Scan for the cell matching the given text and deliver its (X, Y) coordinate at center. 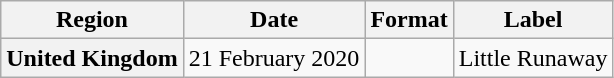
Little Runaway (533, 58)
21 February 2020 (274, 58)
Label (533, 20)
Date (274, 20)
Region (92, 20)
Format (409, 20)
United Kingdom (92, 58)
